Extract the [x, y] coordinate from the center of the cell holding the provided text.  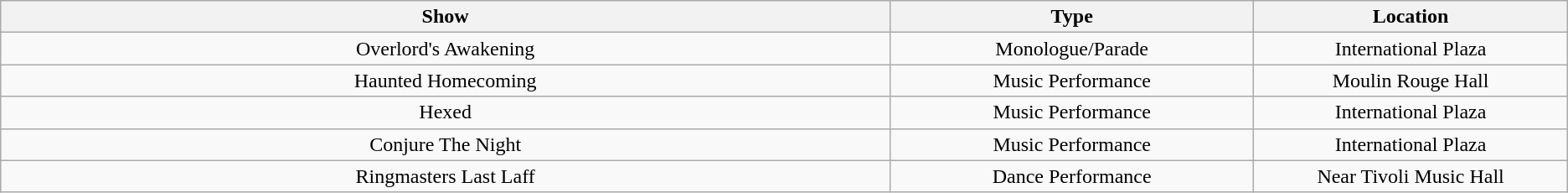
Hexed [446, 112]
Ringmasters Last Laff [446, 176]
Moulin Rouge Hall [1411, 81]
Haunted Homecoming [446, 81]
Monologue/Parade [1071, 49]
Dance Performance [1071, 176]
Conjure The Night [446, 144]
Near Tivoli Music Hall [1411, 176]
Show [446, 17]
Type [1071, 17]
Location [1411, 17]
Overlord's Awakening [446, 49]
